Provide the (X, Y) coordinate of the cell's center where the given text is located.  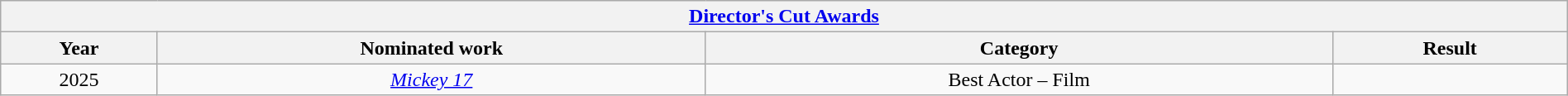
Mickey 17 (432, 79)
Nominated work (432, 48)
Best Actor – Film (1019, 79)
Category (1019, 48)
Result (1450, 48)
Year (79, 48)
Director's Cut Awards (784, 17)
2025 (79, 79)
